Locate the cell with the specified text and output its (x, y) center coordinate. 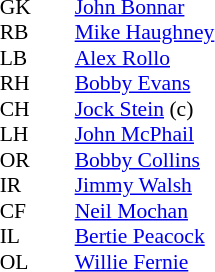
Bobby Collins (145, 160)
John McPhail (145, 135)
CF (19, 211)
LB (19, 58)
CH (19, 109)
Neil Mochan (145, 211)
LH (19, 135)
Jimmy Walsh (145, 185)
OR (19, 160)
Alex Rollo (145, 58)
Bobby Evans (145, 83)
Mike Haughney (145, 33)
Bertie Peacock (145, 237)
RH (19, 83)
RB (19, 33)
IL (19, 237)
Jock Stein (c) (145, 109)
IR (19, 185)
